Locate the cell with the specified text and output its (x, y) center coordinate. 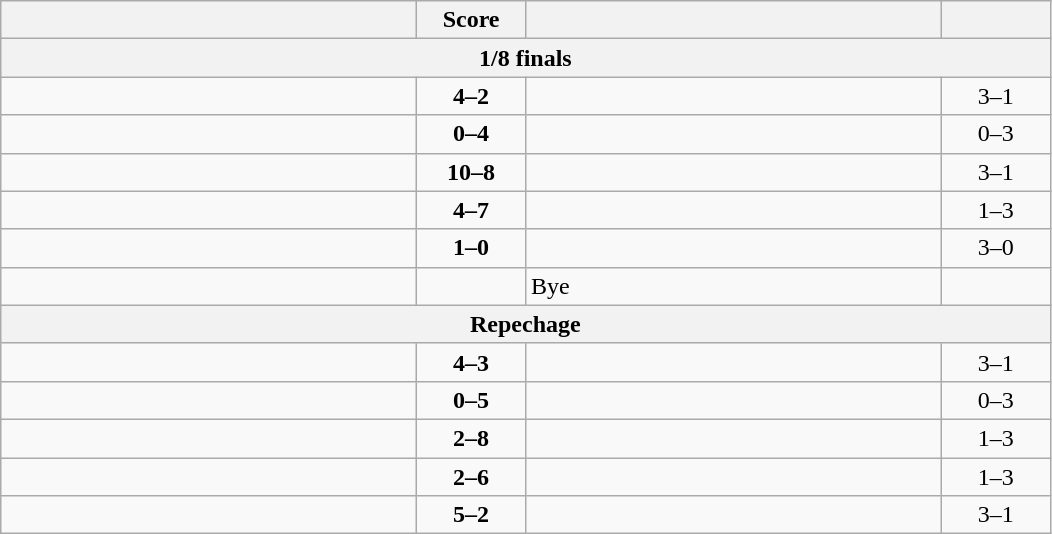
10–8 (472, 172)
Score (472, 20)
4–3 (472, 362)
Bye (733, 286)
4–7 (472, 210)
Repechage (526, 324)
5–2 (472, 515)
3–0 (996, 248)
1/8 finals (526, 58)
1–0 (472, 248)
4–2 (472, 96)
0–4 (472, 134)
0–5 (472, 400)
2–6 (472, 477)
2–8 (472, 438)
